Pinpoint the cell where the given text exists, returning its (X, Y) midpoint coordinate. 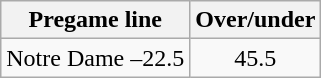
Over/under (256, 20)
45.5 (256, 58)
Notre Dame –22.5 (96, 58)
Pregame line (96, 20)
